Search for the cell housing the specified text and yield its (x, y) center coordinate. 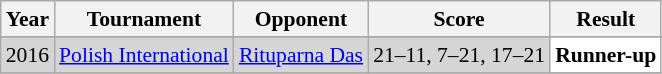
Opponent (301, 19)
21–11, 7–21, 17–21 (459, 55)
Score (459, 19)
Year (28, 19)
Polish International (144, 55)
Result (606, 19)
Tournament (144, 19)
Rituparna Das (301, 55)
Runner-up (606, 55)
2016 (28, 55)
